Find where the given text appears and provide that cell's center as (x, y) coordinate. 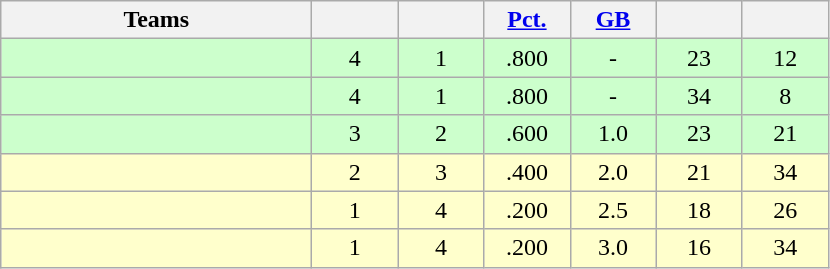
2.0 (613, 172)
2.5 (613, 210)
1.0 (613, 134)
Pct. (527, 20)
26 (785, 210)
18 (699, 210)
3.0 (613, 248)
.600 (527, 134)
8 (785, 96)
16 (699, 248)
GB (613, 20)
12 (785, 58)
.400 (527, 172)
Teams (156, 20)
